Capture the cell that displays the provided text and extract its [X, Y] central coordinate. 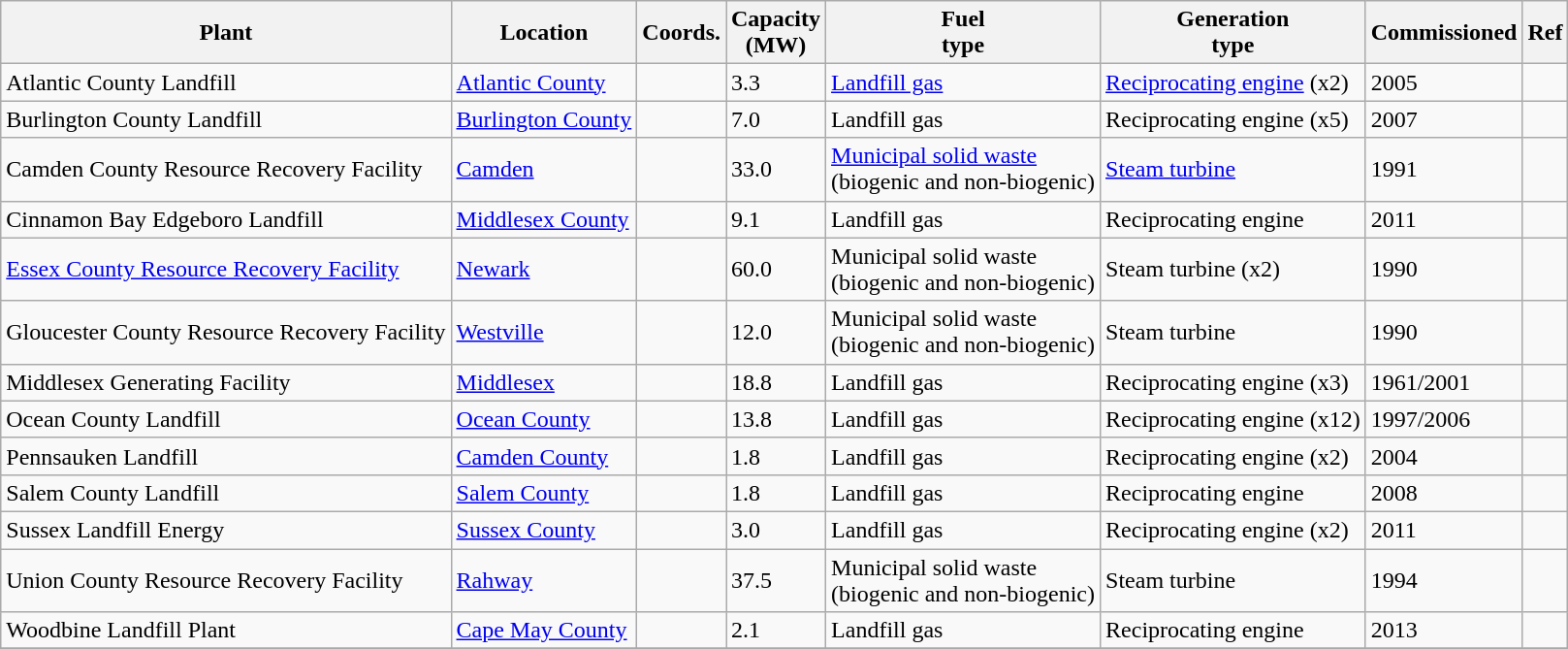
2.1 [776, 631]
60.0 [776, 270]
Camden County [544, 456]
Sussex Landfill Energy [226, 530]
Woodbine Landfill Plant [226, 631]
Capacity(MW) [776, 33]
Middlesex Generating Facility [226, 382]
18.8 [776, 382]
Coords. [682, 33]
1991 [1444, 169]
2007 [1444, 119]
Ref [1546, 33]
Middlesex County [544, 219]
Cape May County [544, 631]
Reciprocating engine (x12) [1233, 419]
2005 [1444, 82]
Rahway [544, 580]
7.0 [776, 119]
9.1 [776, 219]
3.0 [776, 530]
Westville [544, 332]
Salem County [544, 493]
2013 [1444, 631]
12.0 [776, 332]
Camden [544, 169]
13.8 [776, 419]
Reciprocating engine (x5) [1233, 119]
33.0 [776, 169]
2008 [1444, 493]
Salem County Landfill [226, 493]
Steam turbine (x2) [1233, 270]
Plant [226, 33]
Location [544, 33]
Sussex County [544, 530]
1994 [1444, 580]
Atlantic County [544, 82]
Union County Resource Recovery Facility [226, 580]
Gloucester County Resource Recovery Facility [226, 332]
Essex County Resource Recovery Facility [226, 270]
Cinnamon Bay Edgeboro Landfill [226, 219]
37.5 [776, 580]
Generationtype [1233, 33]
Middlesex [544, 382]
1961/2001 [1444, 382]
2004 [1444, 456]
Pennsauken Landfill [226, 456]
1997/2006 [1444, 419]
Burlington County Landfill [226, 119]
Commissioned [1444, 33]
Ocean County [544, 419]
Camden County Resource Recovery Facility [226, 169]
Ocean County Landfill [226, 419]
Atlantic County Landfill [226, 82]
Burlington County [544, 119]
3.3 [776, 82]
Reciprocating engine (x3) [1233, 382]
Fueltype [964, 33]
Newark [544, 270]
